Extract the [X, Y] coordinate from the center of the cell holding the provided text.  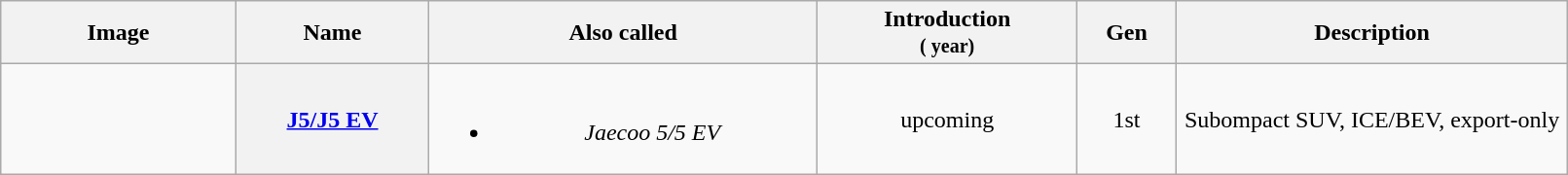
Jaecoo 5/5 EV [623, 119]
Subompact SUV, ICE/BEV, export-only [1372, 119]
Introduction( year) [948, 33]
1st [1127, 119]
upcoming [948, 119]
J5/J5 EV [333, 119]
Also called [623, 33]
Gen [1127, 33]
Description [1372, 33]
Name [333, 33]
Image [119, 33]
